Identify which cell holds the provided text, then report its (x, y) central coordinate. 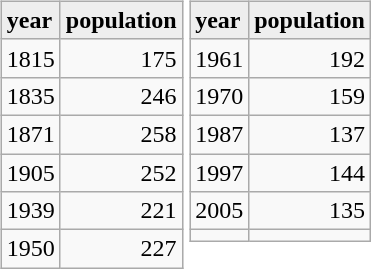
1939 (30, 211)
144 (310, 173)
258 (121, 134)
1970 (220, 96)
192 (310, 58)
252 (121, 173)
1905 (30, 173)
221 (121, 211)
175 (121, 58)
1871 (30, 134)
1961 (220, 58)
159 (310, 96)
1835 (30, 96)
1997 (220, 173)
1815 (30, 58)
2005 (220, 211)
135 (310, 211)
1950 (30, 249)
227 (121, 249)
246 (121, 96)
137 (310, 134)
1987 (220, 134)
